Scan for the cell matching the given text and deliver its (X, Y) coordinate at center. 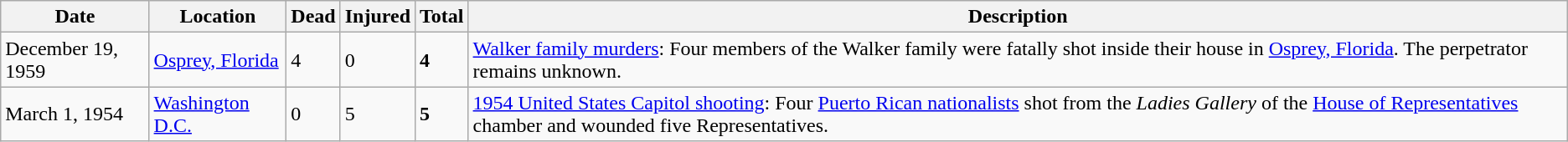
Description (1018, 17)
Walker family murders: Four members of the Walker family were fatally shot inside their house in Osprey, Florida. The perpetrator remains unknown. (1018, 60)
Dead (313, 17)
Location (218, 17)
Injured (377, 17)
March 1, 1954 (75, 114)
Total (442, 17)
Date (75, 17)
December 19, 1959 (75, 60)
Osprey, Florida (218, 60)
Washington D.C. (218, 114)
